Determine the (x, y) coordinate at the center of the cell enclosing the given text.  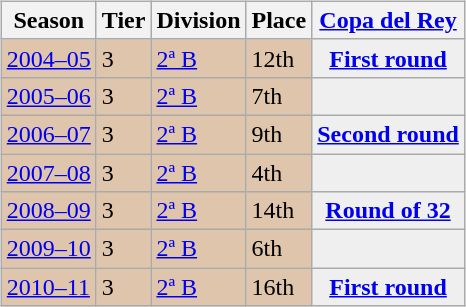
9th (279, 134)
Tier (124, 20)
Division (198, 20)
6th (279, 249)
12th (279, 58)
Round of 32 (388, 211)
2010–11 (48, 287)
Season (48, 20)
2005–06 (48, 96)
7th (279, 96)
2009–10 (48, 249)
2004–05 (48, 58)
2007–08 (48, 173)
Copa del Rey (388, 20)
16th (279, 287)
Second round (388, 134)
2006–07 (48, 134)
2008–09 (48, 211)
14th (279, 211)
4th (279, 173)
Place (279, 20)
